Output the (x, y) coordinate of the center of the cell containing the given text.  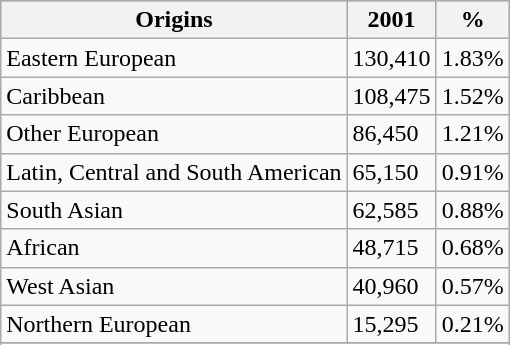
62,585 (392, 210)
15,295 (392, 324)
Other European (174, 134)
0.91% (472, 172)
40,960 (392, 286)
0.88% (472, 210)
65,150 (392, 172)
0.21% (472, 324)
South Asian (174, 210)
Caribbean (174, 96)
% (472, 20)
86,450 (392, 134)
108,475 (392, 96)
1.52% (472, 96)
2001 (392, 20)
1.83% (472, 58)
Latin, Central and South American (174, 172)
Northern European (174, 324)
0.68% (472, 248)
West Asian (174, 286)
1.21% (472, 134)
African (174, 248)
48,715 (392, 248)
Eastern European (174, 58)
Origins (174, 20)
0.57% (472, 286)
130,410 (392, 58)
